Detect which cell encompasses the target text, then output its (x, y) center coordinate. 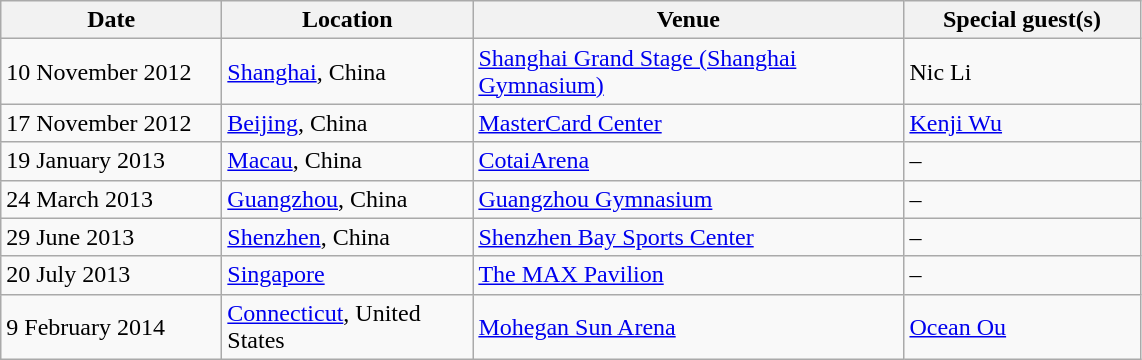
19 January 2013 (112, 161)
Guangzhou, China (348, 199)
Singapore (348, 275)
Date (112, 20)
The MAX Pavilion (688, 275)
17 November 2012 (112, 123)
Kenji Wu (1022, 123)
29 June 2013 (112, 237)
Shanghai Grand Stage (Shanghai Gymnasium) (688, 72)
24 March 2013 (112, 199)
Shenzhen Bay Sports Center (688, 237)
10 November 2012 (112, 72)
Ocean Ou (1022, 326)
Beijing, China (348, 123)
Shanghai, China (348, 72)
9 February 2014 (112, 326)
Guangzhou Gymnasium (688, 199)
Shenzhen, China (348, 237)
Connecticut, United States (348, 326)
Location (348, 20)
Macau, China (348, 161)
MasterCard Center (688, 123)
20 July 2013 (112, 275)
Venue (688, 20)
Special guest(s) (1022, 20)
Mohegan Sun Arena (688, 326)
Nic Li (1022, 72)
CotaiArena (688, 161)
